For the text-containing cell, return its midpoint in (x, y) coordinate format. 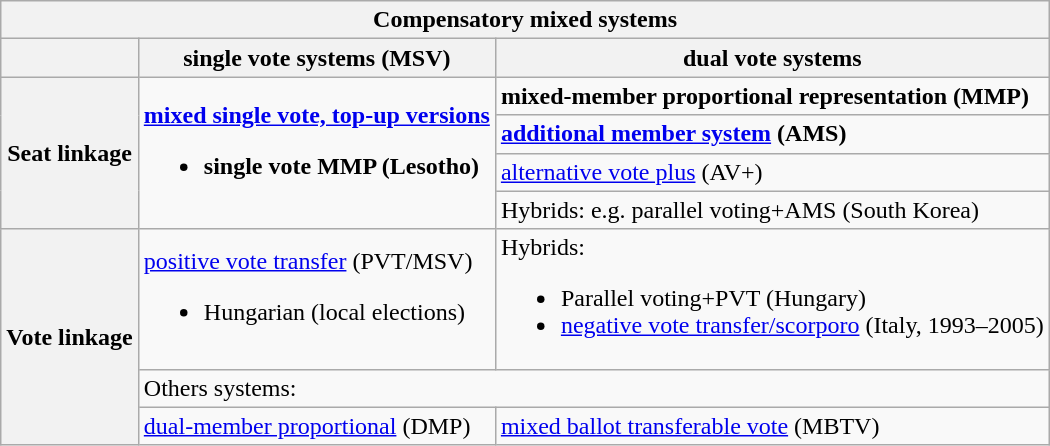
additional member system (AMS) (772, 134)
Hybrids: e.g. parallel voting+AMS (South Korea) (772, 210)
Compensatory mixed systems (526, 20)
mixed-member proportional representation (MMP) (772, 96)
Others systems: (594, 388)
mixed ballot transferable vote (MBTV) (772, 426)
Hybrids:Parallel voting+PVT (Hungary)negative vote transfer/scorporo (Italy, 1993–2005) (772, 299)
Seat linkage (70, 153)
dual-member proportional (DMP) (316, 426)
mixed single vote, top-up versionssingle vote MMP (Lesotho) (316, 153)
single vote systems (MSV) (316, 58)
Vote linkage (70, 337)
positive vote transfer (PVT/MSV)Hungarian (local elections) (316, 299)
dual vote systems (772, 58)
alternative vote plus (AV+) (772, 172)
